Detect which cell encompasses the target text, then output its (X, Y) center coordinate. 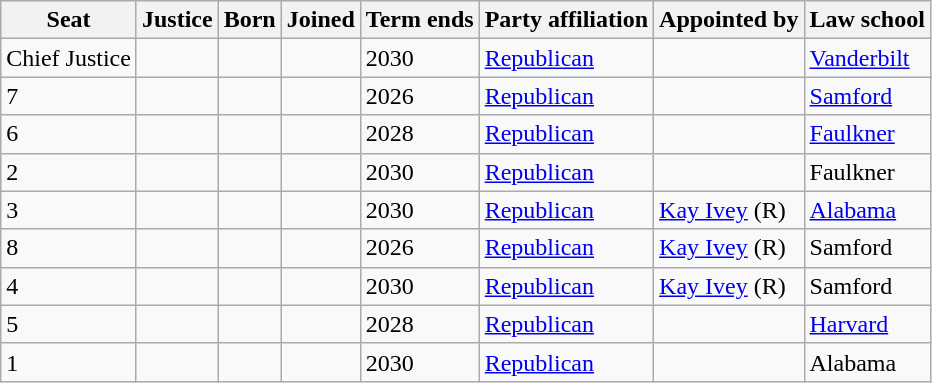
Appointed by (729, 20)
Vanderbilt (867, 58)
Party affiliation (566, 20)
Born (250, 20)
Harvard (867, 324)
2 (69, 172)
Law school (867, 20)
4 (69, 286)
Justice (177, 20)
6 (69, 134)
Chief Justice (69, 58)
Joined (320, 20)
1 (69, 362)
8 (69, 248)
7 (69, 96)
Term ends (420, 20)
3 (69, 210)
Seat (69, 20)
5 (69, 324)
